For the text-containing cell, return its midpoint in [x, y] coordinate format. 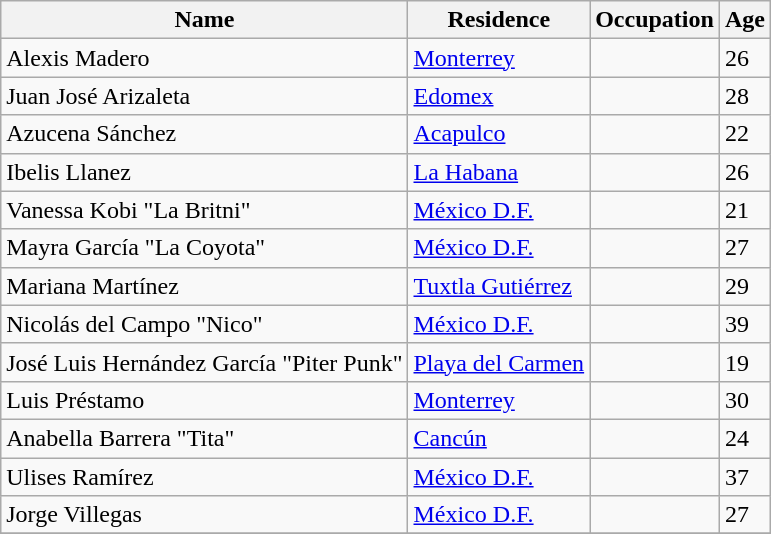
Mayra García "La Coyota" [204, 248]
30 [744, 400]
Occupation [655, 20]
Azucena Sánchez [204, 134]
21 [744, 210]
Playa del Carmen [499, 362]
22 [744, 134]
39 [744, 324]
Name [204, 20]
Ulises Ramírez [204, 477]
José Luis Hernández García "Piter Punk" [204, 362]
Age [744, 20]
Ibelis Llanez [204, 172]
Nicolás del Campo "Nico" [204, 324]
Cancún [499, 438]
29 [744, 286]
Juan José Arizaleta [204, 96]
Residence [499, 20]
Jorge Villegas [204, 515]
Edomex [499, 96]
Acapulco [499, 134]
Luis Préstamo [204, 400]
37 [744, 477]
Tuxtla Gutiérrez [499, 286]
24 [744, 438]
Mariana Martínez [204, 286]
Anabella Barrera "Tita" [204, 438]
19 [744, 362]
Alexis Madero [204, 58]
La Habana [499, 172]
Vanessa Kobi "La Britni" [204, 210]
28 [744, 96]
